Return the (X, Y) coordinate for the center point of the cell that contains the specified text.  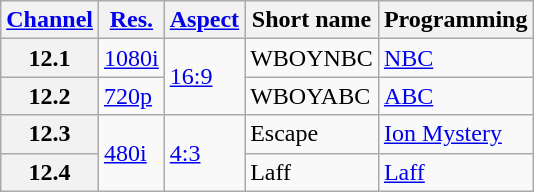
12.3 (50, 134)
Res. (132, 20)
Programming (456, 20)
720p (132, 96)
Escape (312, 134)
WBOYABC (312, 96)
12.1 (50, 58)
12.4 (50, 172)
Channel (50, 20)
16:9 (204, 77)
480i (132, 153)
1080i (132, 58)
Ion Mystery (456, 134)
NBC (456, 58)
Short name (312, 20)
ABC (456, 96)
12.2 (50, 96)
WBOYNBC (312, 58)
4:3 (204, 153)
Aspect (204, 20)
